Search for the cell housing the specified text and yield its (x, y) center coordinate. 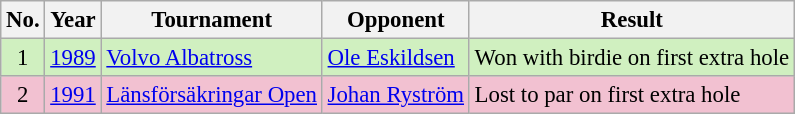
Ole Eskildsen (396, 58)
1 (23, 58)
Länsförsäkringar Open (212, 95)
2 (23, 95)
Won with birdie on first extra hole (632, 58)
1989 (73, 58)
No. (23, 20)
Tournament (212, 20)
Volvo Albatross (212, 58)
Lost to par on first extra hole (632, 95)
Johan Ryström (396, 95)
Year (73, 20)
Opponent (396, 20)
1991 (73, 95)
Result (632, 20)
